Locate the cell with the specified text and output its [X, Y] center coordinate. 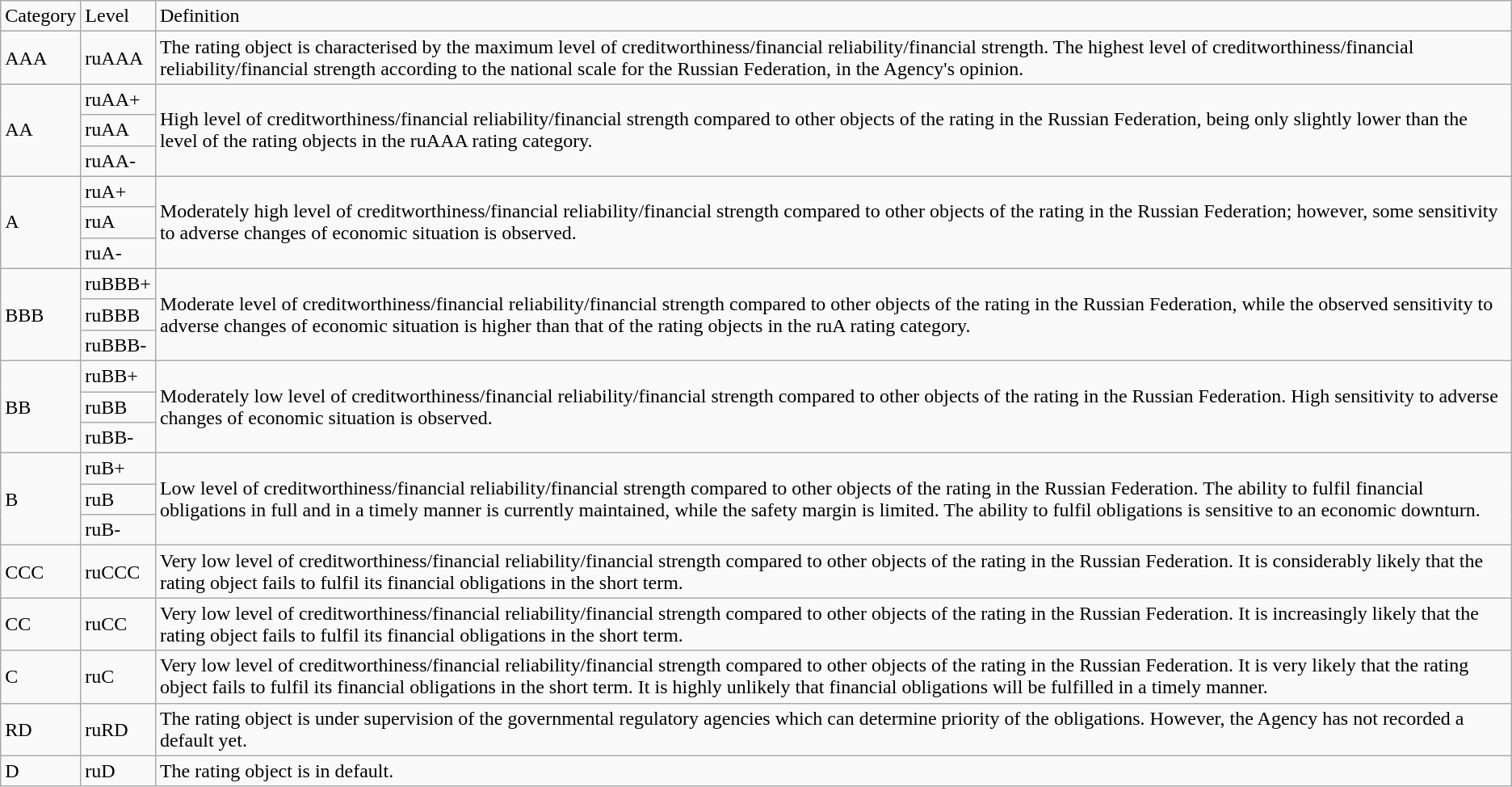
A [40, 222]
ruCC [118, 624]
AA [40, 130]
ruAAA [118, 58]
BB [40, 406]
Category [40, 16]
AAA [40, 58]
D [40, 771]
ruBBB- [118, 345]
ruBBB+ [118, 284]
ruB [118, 499]
ruAA [118, 130]
C [40, 677]
ruB+ [118, 469]
Level [118, 16]
ruBBB [118, 314]
ruBB- [118, 438]
ruD [118, 771]
ruBB+ [118, 376]
CCC [40, 572]
ruAA- [118, 161]
ruBB [118, 406]
ruC [118, 677]
CC [40, 624]
ruAA+ [118, 99]
BBB [40, 314]
RD [40, 729]
B [40, 499]
ruA [118, 222]
ruA- [118, 253]
The rating object is in default. [834, 771]
ruCCC [118, 572]
ruRD [118, 729]
Definition [834, 16]
ruB- [118, 530]
ruA+ [118, 191]
